Output the [x, y] coordinate of the center of the cell containing the given text.  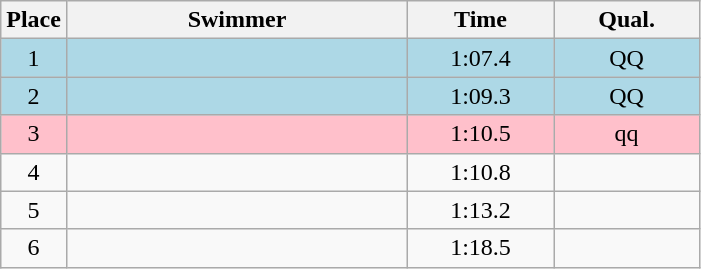
3 [34, 134]
1:09.3 [481, 96]
1:07.4 [481, 58]
1:13.2 [481, 210]
Time [481, 20]
1:10.8 [481, 172]
2 [34, 96]
1 [34, 58]
Qual. [627, 20]
1:18.5 [481, 248]
1:10.5 [481, 134]
6 [34, 248]
4 [34, 172]
qq [627, 134]
Place [34, 20]
5 [34, 210]
Swimmer [236, 20]
